Extract the (x, y) coordinate from the center of the cell holding the provided text.  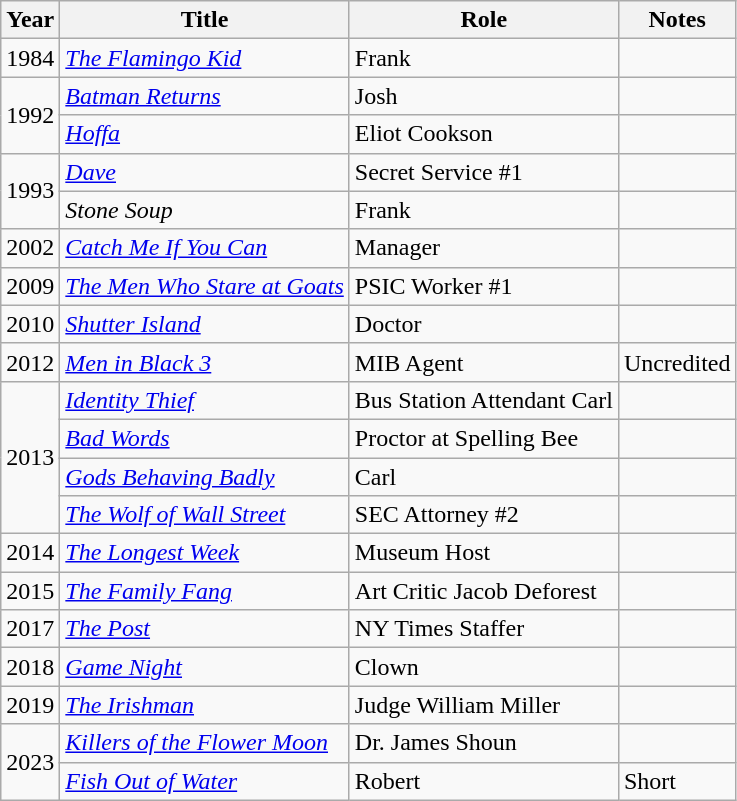
Game Night (204, 667)
2017 (30, 629)
The Flamingo Kid (204, 58)
Josh (484, 96)
2010 (30, 324)
2019 (30, 705)
Batman Returns (204, 96)
1993 (30, 191)
Killers of the Flower Moon (204, 743)
2002 (30, 248)
Judge William Miller (484, 705)
1984 (30, 58)
Men in Black 3 (204, 362)
Doctor (484, 324)
MIB Agent (484, 362)
The Family Fang (204, 591)
The Wolf of Wall Street (204, 515)
Clown (484, 667)
Short (677, 781)
Year (30, 20)
Dave (204, 172)
Hoffa (204, 134)
2013 (30, 457)
Uncredited (677, 362)
Notes (677, 20)
Catch Me If You Can (204, 248)
Secret Service #1 (484, 172)
Art Critic Jacob Deforest (484, 591)
2023 (30, 762)
Role (484, 20)
PSIC Worker #1 (484, 286)
NY Times Staffer (484, 629)
The Irishman (204, 705)
Proctor at Spelling Bee (484, 438)
The Post (204, 629)
2014 (30, 553)
1992 (30, 115)
Shutter Island (204, 324)
Manager (484, 248)
2015 (30, 591)
Eliot Cookson (484, 134)
Fish Out of Water (204, 781)
Carl (484, 477)
Stone Soup (204, 210)
Title (204, 20)
Museum Host (484, 553)
2012 (30, 362)
Dr. James Shoun (484, 743)
The Longest Week (204, 553)
2009 (30, 286)
SEC Attorney #2 (484, 515)
Robert (484, 781)
Identity Thief (204, 400)
Bus Station Attendant Carl (484, 400)
Gods Behaving Badly (204, 477)
Bad Words (204, 438)
The Men Who Stare at Goats (204, 286)
2018 (30, 667)
